Scan for the cell matching the given text and deliver its (X, Y) coordinate at center. 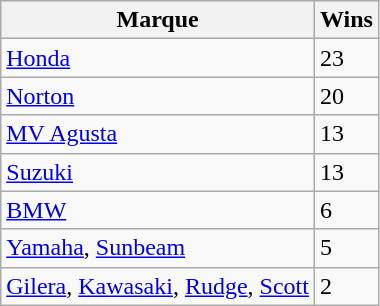
Marque (158, 20)
Norton (158, 96)
23 (346, 58)
Wins (346, 20)
20 (346, 96)
Yamaha, Sunbeam (158, 248)
2 (346, 286)
Honda (158, 58)
5 (346, 248)
Suzuki (158, 172)
6 (346, 210)
Gilera, Kawasaki, Rudge, Scott (158, 286)
BMW (158, 210)
MV Agusta (158, 134)
